Search for the cell housing the specified text and yield its [X, Y] center coordinate. 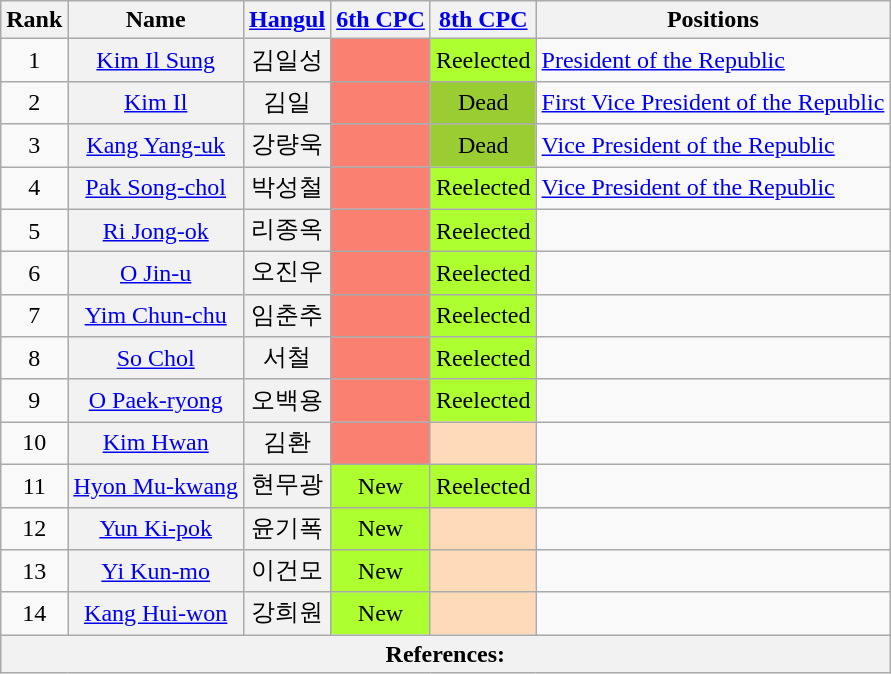
O Jin-u [156, 274]
First Vice President of the Republic [713, 102]
리종옥 [288, 230]
Rank [34, 20]
4 [34, 188]
강희원 [288, 614]
Kim Il [156, 102]
윤기폭 [288, 528]
오진우 [288, 274]
현무광 [288, 486]
So Chol [156, 358]
6 [34, 274]
10 [34, 444]
Pak Song-chol [156, 188]
14 [34, 614]
Kang Yang-uk [156, 146]
O Paek-ryong [156, 400]
Kim Hwan [156, 444]
President of the Republic [713, 60]
김일 [288, 102]
7 [34, 316]
8 [34, 358]
13 [34, 572]
Yun Ki-pok [156, 528]
Kim Il Sung [156, 60]
서철 [288, 358]
임춘추 [288, 316]
Positions [713, 20]
11 [34, 486]
오백용 [288, 400]
1 [34, 60]
2 [34, 102]
김일성 [288, 60]
Yi Kun-mo [156, 572]
이건모 [288, 572]
김환 [288, 444]
Hangul [288, 20]
12 [34, 528]
Kang Hui-won [156, 614]
References: [446, 654]
5 [34, 230]
강량욱 [288, 146]
3 [34, 146]
Yim Chun-chu [156, 316]
박성철 [288, 188]
Ri Jong-ok [156, 230]
8th CPC [483, 20]
6th CPC [381, 20]
Hyon Mu-kwang [156, 486]
9 [34, 400]
Name [156, 20]
